Determine the [x, y] coordinate at the center of the cell enclosing the given text.  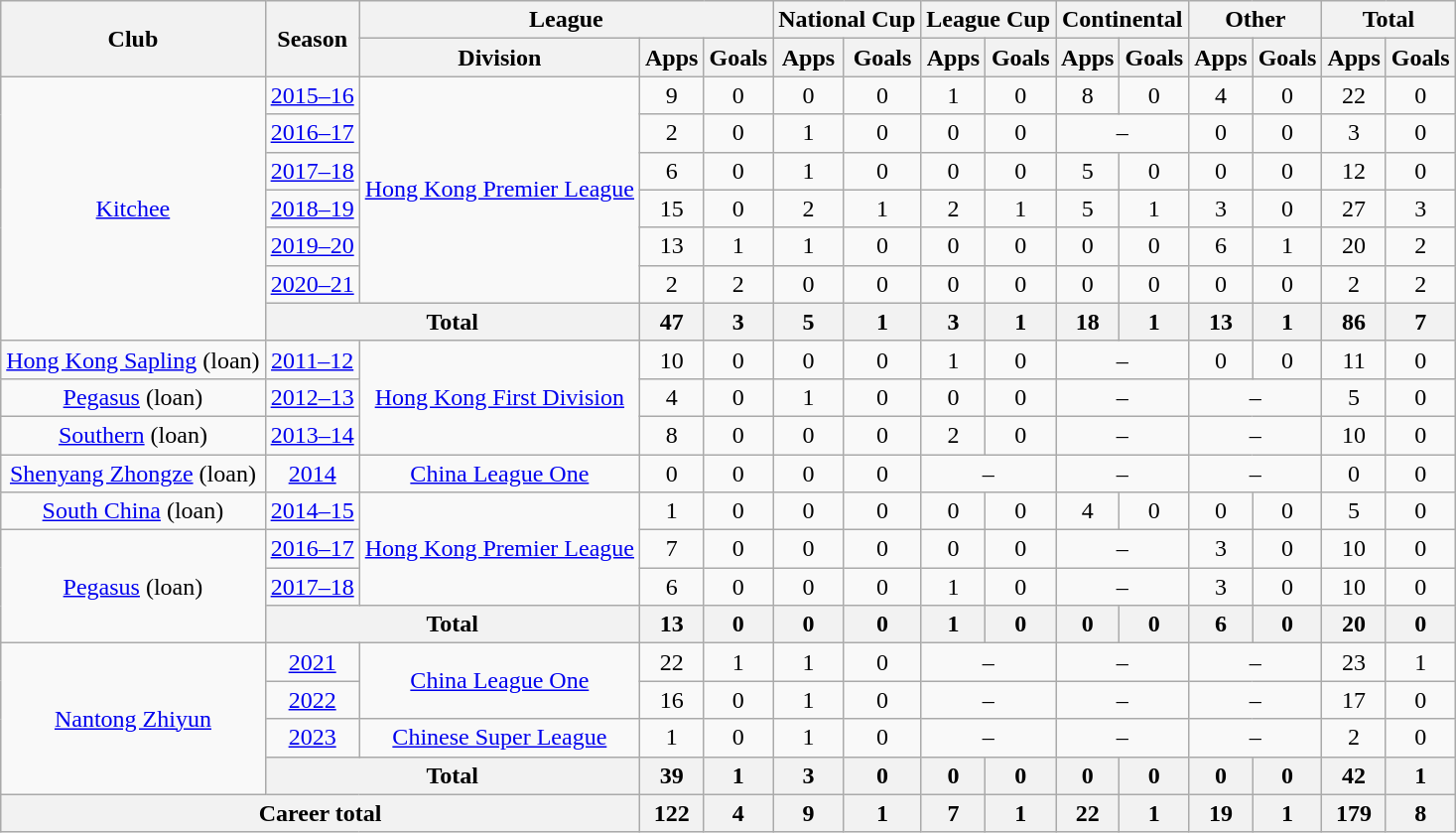
Nantong Zhiyun [133, 719]
Continental [1123, 20]
2018–19 [312, 208]
19 [1221, 813]
2011–12 [312, 359]
Chinese Super League [499, 738]
179 [1354, 813]
122 [672, 813]
2023 [312, 738]
27 [1354, 208]
17 [1354, 700]
Season [312, 39]
Club [133, 39]
League Cup [989, 20]
18 [1088, 322]
15 [672, 208]
2013–14 [312, 435]
47 [672, 322]
11 [1354, 359]
2014–15 [312, 511]
16 [672, 700]
Other [1256, 20]
2020–21 [312, 284]
39 [672, 775]
South China (loan) [133, 511]
2019–20 [312, 246]
Kitchee [133, 208]
Division [499, 58]
2021 [312, 662]
23 [1354, 662]
2015–16 [312, 95]
Shenyang Zhongze (loan) [133, 474]
42 [1354, 775]
2014 [312, 474]
86 [1354, 322]
Career total [321, 813]
12 [1354, 171]
Hong Kong Sapling (loan) [133, 359]
2022 [312, 700]
League [566, 20]
Southern (loan) [133, 435]
2012–13 [312, 397]
National Cup [848, 20]
Hong Kong First Division [499, 397]
